Locate the cell with the specified text and output its (X, Y) center coordinate. 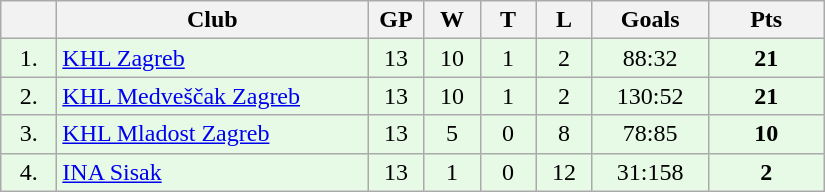
2. (29, 96)
130:52 (650, 96)
1. (29, 58)
31:158 (650, 172)
Pts (766, 20)
W (452, 20)
78:85 (650, 134)
L (564, 20)
88:32 (650, 58)
5 (452, 134)
GP (396, 20)
T (508, 20)
KHL Mladost Zagreb (212, 134)
Club (212, 20)
8 (564, 134)
Goals (650, 20)
KHL Medveščak Zagreb (212, 96)
KHL Zagreb (212, 58)
INA Sisak (212, 172)
4. (29, 172)
12 (564, 172)
3. (29, 134)
